Scan for the cell matching the given text and deliver its [x, y] coordinate at center. 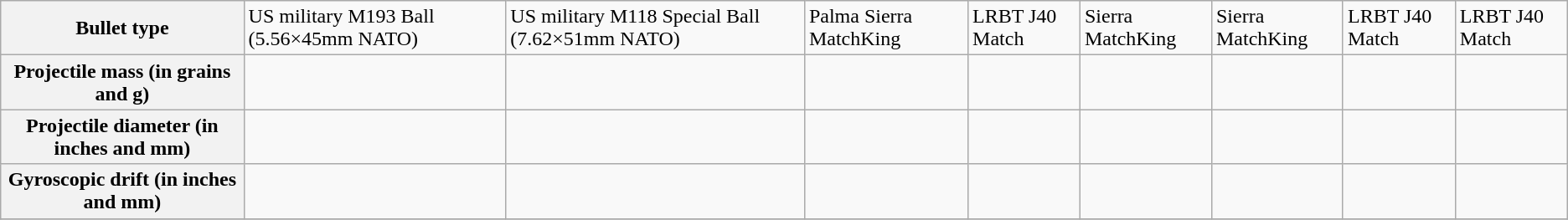
US military M193 Ball (5.56×45mm NATO) [375, 28]
Bullet type [122, 28]
Projectile mass (in grains and g) [122, 82]
Gyroscopic drift (in inches and mm) [122, 191]
Palma Sierra MatchKing [886, 28]
Projectile diameter (in inches and mm) [122, 137]
US military M118 Special Ball (7.62×51mm NATO) [655, 28]
